Output the (x, y) coordinate of the center of the cell containing the given text.  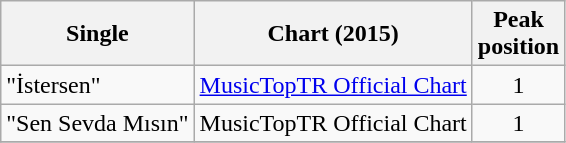
Single (98, 34)
"Sen Sevda Mısın" (98, 123)
Chart (2015) (333, 34)
"İstersen" (98, 85)
Peakposition (518, 34)
